Search for the cell housing the specified text and yield its [x, y] center coordinate. 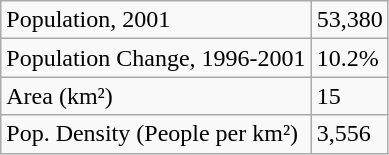
Population, 2001 [156, 20]
3,556 [350, 134]
15 [350, 96]
Population Change, 1996-2001 [156, 58]
53,380 [350, 20]
Pop. Density (People per km²) [156, 134]
10.2% [350, 58]
Area (km²) [156, 96]
